Determine the [X, Y] coordinate at the center of the cell enclosing the given text.  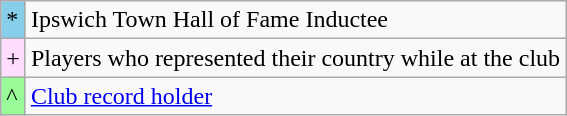
^ [14, 96]
Club record holder [295, 96]
Players who represented their country while at the club [295, 58]
Ipswich Town Hall of Fame Inductee [295, 20]
+ [14, 58]
* [14, 20]
